Extract the (x, y) coordinate from the center of the cell holding the provided text.  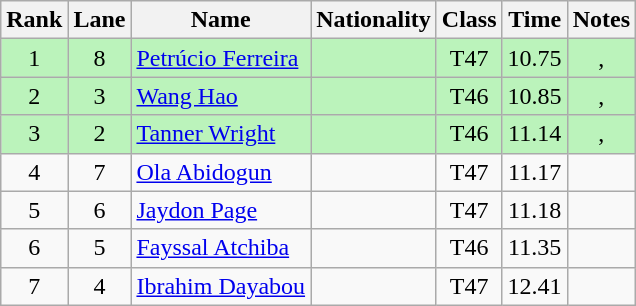
8 (100, 58)
Notes (601, 20)
Jaydon Page (221, 210)
12.41 (534, 286)
Ola Abidogun (221, 172)
11.35 (534, 248)
Fayssal Atchiba (221, 248)
Time (534, 20)
11.17 (534, 172)
11.18 (534, 210)
Class (469, 20)
Rank (34, 20)
Wang Hao (221, 96)
Petrúcio Ferreira (221, 58)
Ibrahim Dayabou (221, 286)
Tanner Wright (221, 134)
11.14 (534, 134)
Nationality (374, 20)
Name (221, 20)
Lane (100, 20)
1 (34, 58)
10.75 (534, 58)
10.85 (534, 96)
